Pinpoint the cell where the given text exists, returning its [x, y] midpoint coordinate. 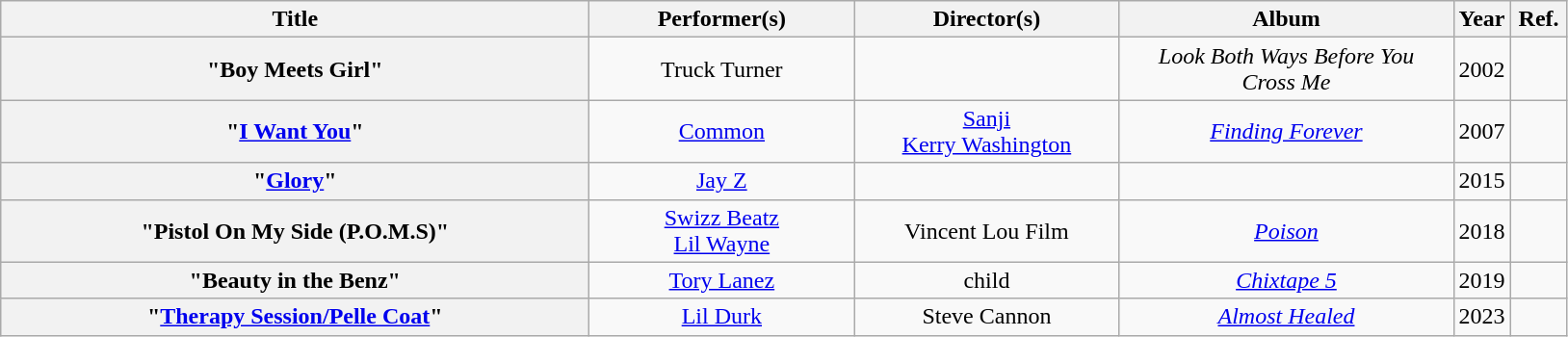
Director(s) [986, 19]
Lil Durk [722, 317]
child [986, 280]
2007 [1481, 131]
Swizz Beatz Lil Wayne [722, 231]
Sanji Kerry Washington [986, 131]
2019 [1481, 280]
Chixtape 5 [1287, 280]
Common [722, 131]
Look Both Ways Before You Cross Me [1287, 69]
2002 [1481, 69]
Year [1481, 19]
Almost Healed [1287, 317]
Jay Z [722, 181]
Vincent Lou Film [986, 231]
Title [295, 19]
"I Want You" [295, 131]
Album [1287, 19]
"Pistol On My Side (P.O.M.S)" [295, 231]
Poison [1287, 231]
"Boy Meets Girl" [295, 69]
Ref. [1539, 19]
"Glory" [295, 181]
Performer(s) [722, 19]
Tory Lanez [722, 280]
Truck Turner [722, 69]
2015 [1481, 181]
2018 [1481, 231]
Finding Forever [1287, 131]
Steve Cannon [986, 317]
"Therapy Session/Pelle Coat" [295, 317]
2023 [1481, 317]
"Beauty in the Benz" [295, 280]
